Provide the (x, y) coordinate of the cell's center where the given text is located.  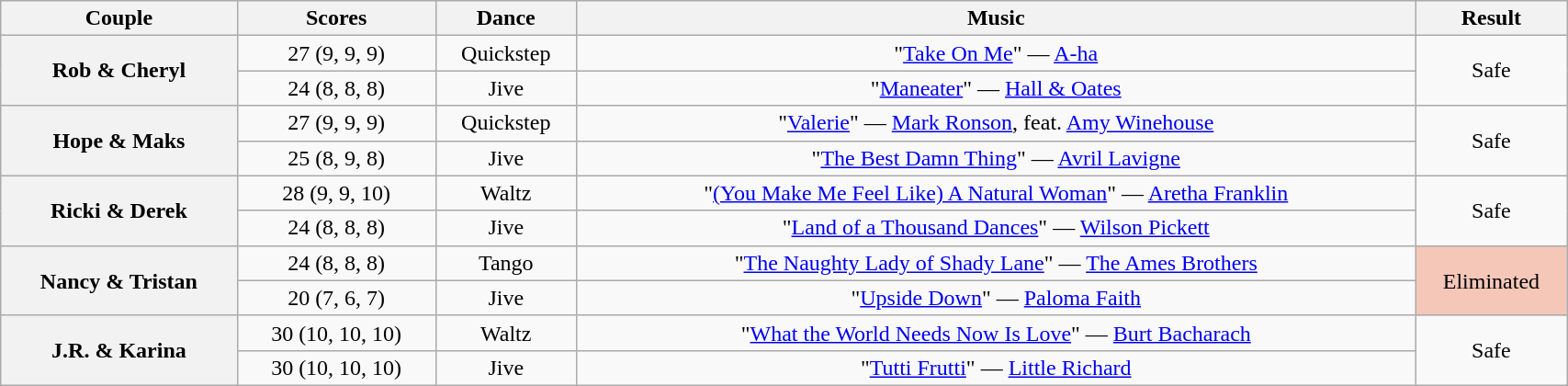
"The Best Damn Thing" — Avril Lavigne (996, 158)
"Maneater" — Hall & Oates (996, 88)
28 (9, 9, 10) (336, 193)
Music (996, 18)
Eliminated (1491, 280)
"Land of a Thousand Dances" — Wilson Pickett (996, 228)
"(You Make Me Feel Like) A Natural Woman" — Aretha Franklin (996, 193)
20 (7, 6, 7) (336, 298)
Result (1491, 18)
25 (8, 9, 8) (336, 158)
"Upside Down" — Paloma Faith (996, 298)
"Tutti Frutti" — Little Richard (996, 368)
Tango (505, 263)
"Valerie" — Mark Ronson, feat. Amy Winehouse (996, 123)
Ricki & Derek (119, 210)
Nancy & Tristan (119, 280)
"Take On Me" — A-ha (996, 53)
J.R. & Karina (119, 350)
Dance (505, 18)
Scores (336, 18)
Rob & Cheryl (119, 71)
"What the World Needs Now Is Love" — Burt Bacharach (996, 333)
"The Naughty Lady of Shady Lane" — The Ames Brothers (996, 263)
Couple (119, 18)
Hope & Maks (119, 141)
